For the text-containing cell, return its midpoint in (X, Y) coordinate format. 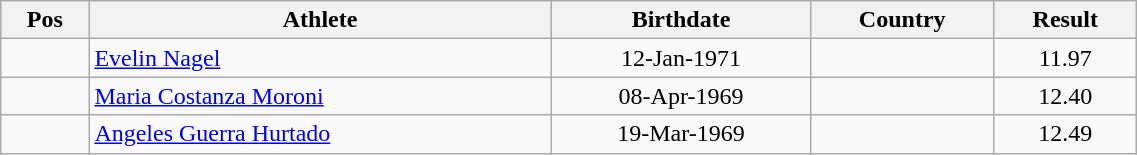
Birthdate (680, 20)
08-Apr-1969 (680, 96)
12.40 (1066, 96)
Athlete (320, 20)
Country (902, 20)
Result (1066, 20)
Maria Costanza Moroni (320, 96)
11.97 (1066, 58)
Pos (45, 20)
19-Mar-1969 (680, 134)
12.49 (1066, 134)
Evelin Nagel (320, 58)
12-Jan-1971 (680, 58)
Angeles Guerra Hurtado (320, 134)
